Return the [x, y] coordinate for the center point of the cell that contains the specified text.  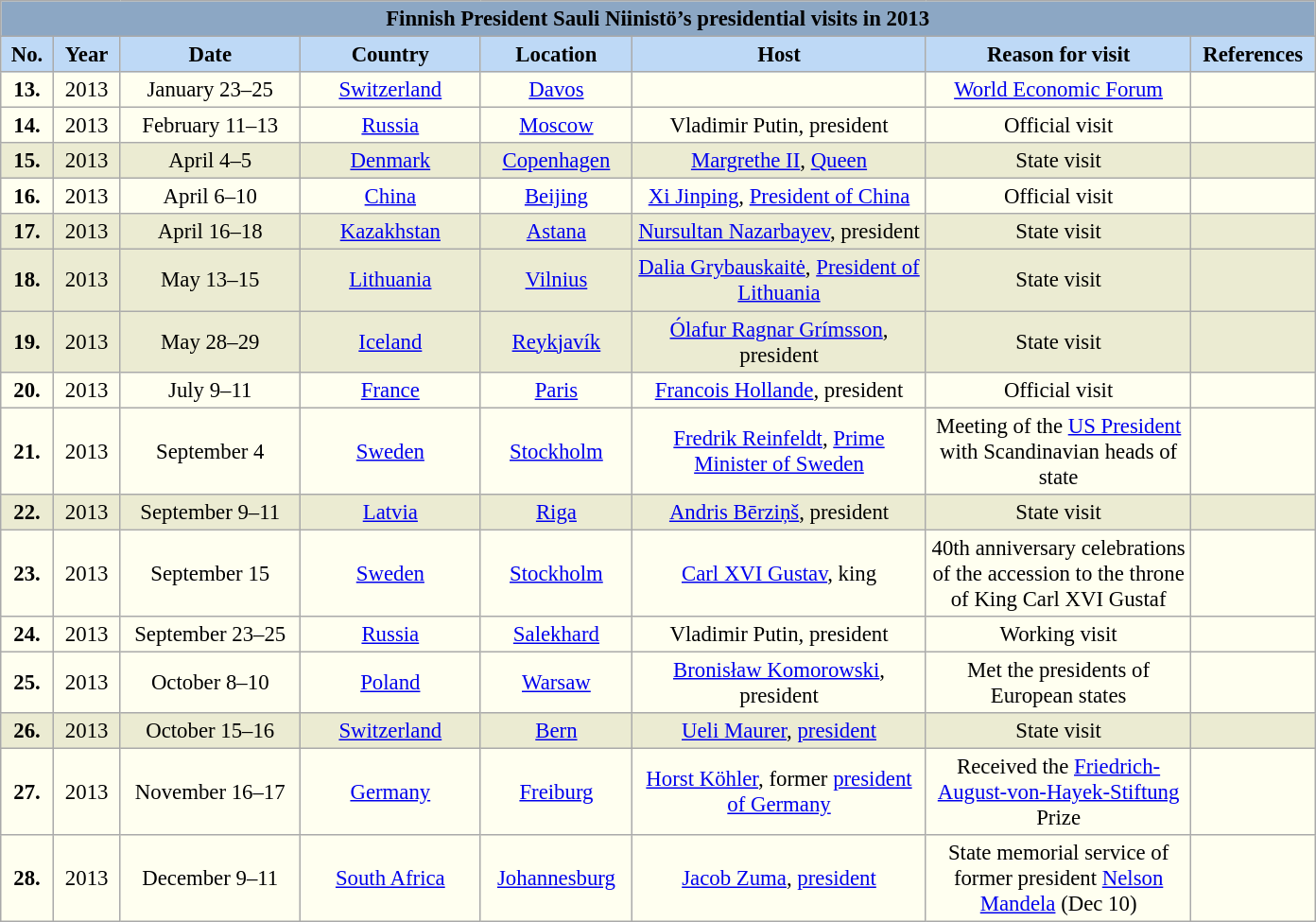
Dalia Grybauskaitė, President of Lithuania [779, 280]
26. [27, 731]
Freiburg [556, 792]
25. [27, 683]
20. [27, 390]
Davos [556, 90]
May 13–15 [210, 280]
September 15 [210, 573]
References [1254, 55]
September 9–11 [210, 512]
September 4 [210, 451]
24. [27, 635]
Host [779, 55]
Warsaw [556, 683]
Beijing [556, 197]
Finnish President Sauli Niinistö’s presidential visits in 2013 [658, 19]
July 9–11 [210, 390]
Ueli Maurer, president [779, 731]
Astana [556, 232]
State memorial service of former president Nelson Mandela (Dec 10) [1059, 879]
27. [27, 792]
13. [27, 90]
Received the Friedrich-August-von-Hayek-Stiftung Prize [1059, 792]
15. [27, 161]
Carl XVI Gustav, king [779, 573]
40th anniversary celebrations of the accession to the throne of King Carl XVI Gustaf [1059, 573]
22. [27, 512]
21. [27, 451]
Bronisław Komorowski, president [779, 683]
Vilnius [556, 280]
Jacob Zuma, president [779, 879]
Fredrik Reinfeldt, Prime Minister of Sweden [779, 451]
Johannesburg [556, 879]
Bern [556, 731]
Xi Jinping, President of China [779, 197]
Reykjavík [556, 342]
Nursultan Nazarbayev, president [779, 232]
February 11–13 [210, 126]
January 23–25 [210, 90]
Denmark [391, 161]
World Economic Forum [1059, 90]
Moscow [556, 126]
Paris [556, 390]
April 4–5 [210, 161]
23. [27, 573]
Poland [391, 683]
May 28–29 [210, 342]
October 8–10 [210, 683]
Reason for visit [1059, 55]
16. [27, 197]
Salekhard [556, 635]
19. [27, 342]
November 16–17 [210, 792]
28. [27, 879]
Meeting of the US President with Scandinavian heads of state [1059, 451]
Latvia [391, 512]
Location [556, 55]
September 23–25 [210, 635]
Country [391, 55]
18. [27, 280]
Ólafur Ragnar Grímsson, president [779, 342]
China [391, 197]
Date [210, 55]
October 15–16 [210, 731]
Margrethe II, Queen [779, 161]
Lithuania [391, 280]
Iceland [391, 342]
South Africa [391, 879]
Francois Hollande, president [779, 390]
Year [87, 55]
Copenhagen [556, 161]
April 6–10 [210, 197]
14. [27, 126]
17. [27, 232]
December 9–11 [210, 879]
Working visit [1059, 635]
April 16–18 [210, 232]
Andris Bērziņš, president [779, 512]
Riga [556, 512]
Germany [391, 792]
Horst Köhler, former president of Germany [779, 792]
France [391, 390]
No. [27, 55]
Kazakhstan [391, 232]
Met the presidents of European states [1059, 683]
